Identify which cell holds the provided text, then report its (x, y) central coordinate. 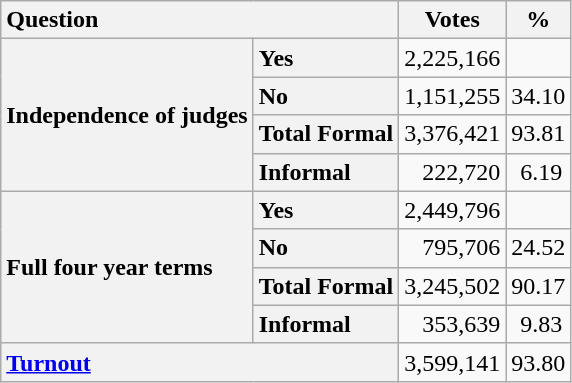
24.52 (538, 248)
Full four year terms (127, 267)
Independence of judges (127, 115)
2,449,796 (452, 210)
3,245,502 (452, 286)
34.10 (538, 96)
353,639 (452, 324)
222,720 (452, 172)
Question (200, 20)
9.83 (538, 324)
3,376,421 (452, 134)
2,225,166 (452, 58)
90.17 (538, 286)
Turnout (200, 362)
6.19 (538, 172)
% (538, 20)
Votes (452, 20)
93.80 (538, 362)
795,706 (452, 248)
1,151,255 (452, 96)
93.81 (538, 134)
3,599,141 (452, 362)
